Determine the [X, Y] coordinate at the center of the cell enclosing the given text.  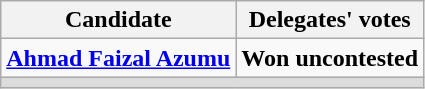
Ahmad Faizal Azumu [118, 58]
Won uncontested [330, 58]
Candidate [118, 20]
Delegates' votes [330, 20]
